Locate the cell with the specified text and output its [x, y] center coordinate. 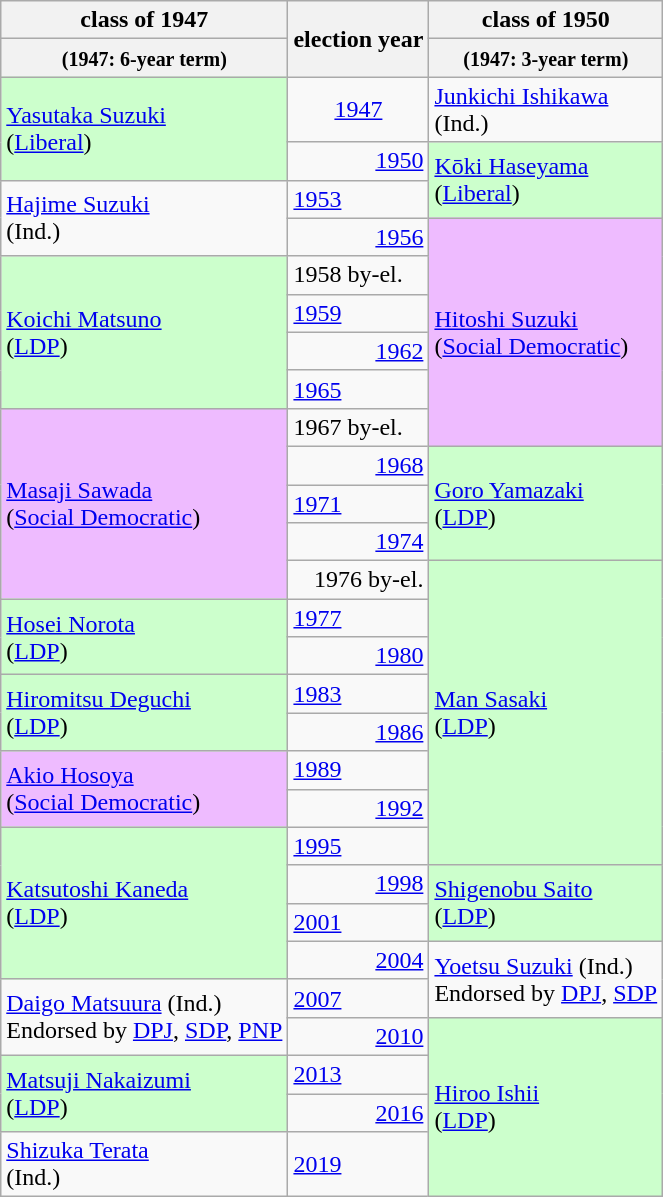
1977 [358, 618]
2007 [358, 998]
1983 [358, 694]
election year [358, 39]
Man Sasaki(LDP) [546, 713]
1971 [358, 503]
class of 1950 [546, 20]
Kōki Haseyama(Liberal) [546, 180]
2016 [358, 1113]
2010 [358, 1036]
1965 [358, 389]
1968 [358, 465]
Koichi Matsuno(LDP) [144, 332]
Hajime Suzuki(Ind.) [144, 218]
1992 [358, 808]
1959 [358, 313]
1998 [358, 884]
Yasutaka Suzuki(Liberal) [144, 128]
1980 [358, 656]
1974 [358, 542]
Hosei Norota(LDP) [144, 637]
1986 [358, 732]
Katsutoshi Kaneda(LDP) [144, 903]
2013 [358, 1074]
1947 [358, 110]
2004 [358, 960]
1962 [358, 351]
1956 [358, 237]
2019 [358, 1164]
1958 by-el. [358, 275]
Hitoshi Suzuki(Social Democratic) [546, 332]
Daigo Matsuura (Ind.)Endorsed by DPJ, SDP, PNP [144, 1017]
Shigenobu Saito(LDP) [546, 903]
1967 by-el. [358, 427]
Hiroo Ishii(LDP) [546, 1106]
2001 [358, 922]
1995 [358, 846]
Junkichi Ishikawa(Ind.) [546, 110]
Hiromitsu Deguchi(LDP) [144, 713]
Yoetsu Suzuki (Ind.)Endorsed by DPJ, SDP [546, 979]
1976 by-el. [358, 580]
Matsuji Nakaizumi(LDP) [144, 1093]
(1947: 3-year term) [546, 58]
Akio Hosoya(Social Democratic) [144, 789]
Goro Yamazaki(LDP) [546, 503]
Shizuka Terata(Ind.) [144, 1164]
Masaji Sawada(Social Democratic) [144, 503]
class of 1947 [144, 20]
1953 [358, 199]
(1947: 6-year term) [144, 58]
1950 [358, 161]
1989 [358, 770]
